Capture the cell that displays the provided text and extract its [x, y] central coordinate. 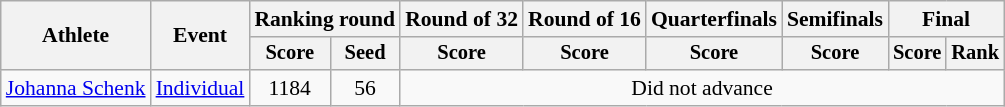
56 [365, 88]
Individual [200, 88]
Round of 32 [462, 19]
Round of 16 [584, 19]
Did not advance [702, 88]
Athlete [76, 36]
Ranking round [324, 19]
Rank [975, 54]
Event [200, 36]
Johanna Schenk [76, 88]
Final [946, 19]
Seed [365, 54]
Quarterfinals [714, 19]
1184 [290, 88]
Semifinals [835, 19]
